Return (x, y) of the center of cell containing provided text 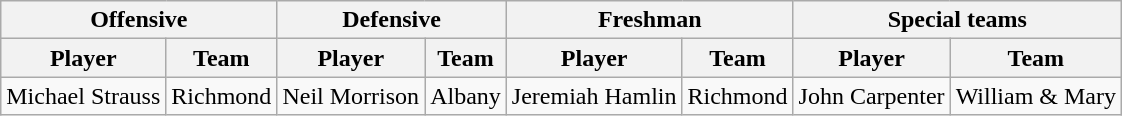
Special teams (957, 20)
Albany (466, 96)
Offensive (139, 20)
William & Mary (1036, 96)
Jeremiah Hamlin (594, 96)
Defensive (392, 20)
Freshman (650, 20)
Michael Strauss (84, 96)
Neil Morrison (351, 96)
John Carpenter (872, 96)
